Scan for the cell matching the given text and deliver its [X, Y] coordinate at center. 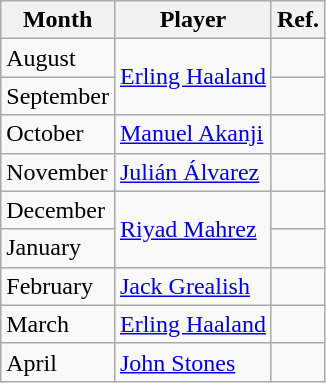
Riyad Mahrez [192, 229]
October [58, 134]
March [58, 324]
September [58, 96]
December [58, 210]
Ref. [298, 20]
Julián Álvarez [192, 172]
Manuel Akanji [192, 134]
April [58, 362]
January [58, 248]
August [58, 58]
Month [58, 20]
John Stones [192, 362]
November [58, 172]
February [58, 286]
Player [192, 20]
Jack Grealish [192, 286]
